For the text-containing cell, return its midpoint in (X, Y) coordinate format. 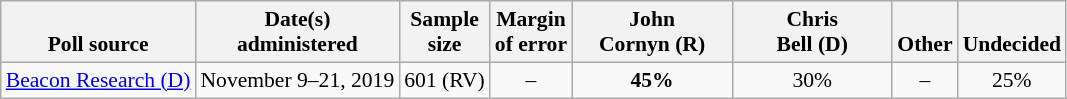
Poll source (98, 32)
601 (RV) (444, 80)
45% (652, 80)
November 9–21, 2019 (297, 80)
30% (812, 80)
JohnCornyn (R) (652, 32)
ChrisBell (D) (812, 32)
Undecided (1012, 32)
Marginof error (531, 32)
Beacon Research (D) (98, 80)
Other (924, 32)
Samplesize (444, 32)
25% (1012, 80)
Date(s)administered (297, 32)
